Identify which cell holds the provided text, then report its (X, Y) central coordinate. 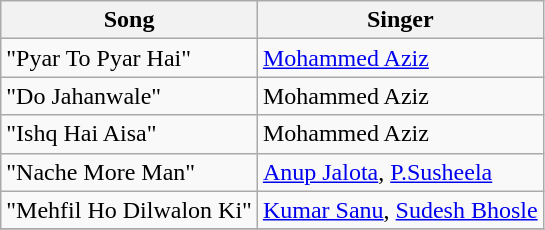
Kumar Sanu, Sudesh Bhosle (400, 210)
"Do Jahanwale" (130, 96)
Song (130, 20)
"Mehfil Ho Dilwalon Ki" (130, 210)
Anup Jalota, P.Susheela (400, 172)
"Nache More Man" (130, 172)
"Ishq Hai Aisa" (130, 134)
"Pyar To Pyar Hai" (130, 58)
Singer (400, 20)
